From the cell containing the given text, extract its center point as (X, Y) coordinate. 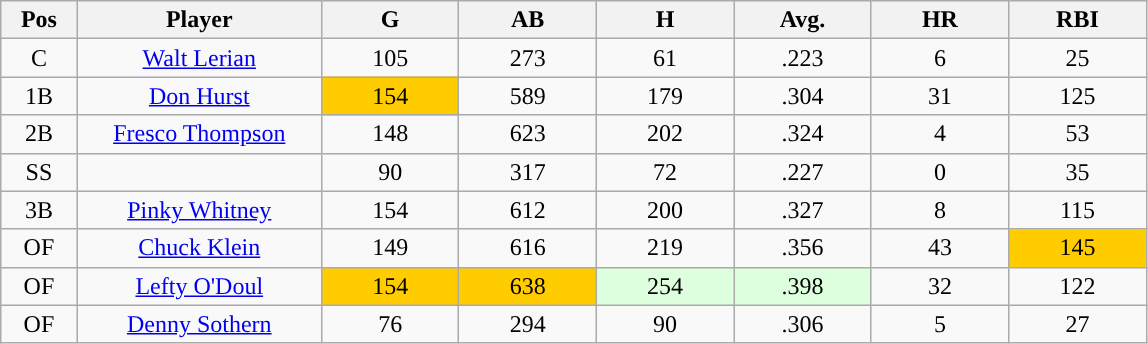
Avg. (802, 20)
.304 (802, 96)
72 (664, 172)
Chuck Klein (199, 248)
31 (940, 96)
0 (940, 172)
.227 (802, 172)
Denny Sothern (199, 324)
.327 (802, 210)
8 (940, 210)
43 (940, 248)
76 (390, 324)
.324 (802, 134)
.306 (802, 324)
SS (39, 172)
6 (940, 58)
Pinky Whitney (199, 210)
125 (1078, 96)
RBI (1078, 20)
Walt Lerian (199, 58)
H (664, 20)
2B (39, 134)
HR (940, 20)
179 (664, 96)
Don Hurst (199, 96)
317 (528, 172)
105 (390, 58)
4 (940, 134)
616 (528, 248)
148 (390, 134)
Fresco Thompson (199, 134)
273 (528, 58)
Player (199, 20)
623 (528, 134)
61 (664, 58)
254 (664, 286)
AB (528, 20)
.398 (802, 286)
145 (1078, 248)
32 (940, 286)
200 (664, 210)
202 (664, 134)
638 (528, 286)
589 (528, 96)
612 (528, 210)
Pos (39, 20)
219 (664, 248)
.223 (802, 58)
5 (940, 324)
G (390, 20)
27 (1078, 324)
115 (1078, 210)
1B (39, 96)
.356 (802, 248)
149 (390, 248)
25 (1078, 58)
Lefty O'Doul (199, 286)
35 (1078, 172)
122 (1078, 286)
294 (528, 324)
53 (1078, 134)
C (39, 58)
3B (39, 210)
